Return the (x, y) coordinate for the center point of the cell that contains the specified text.  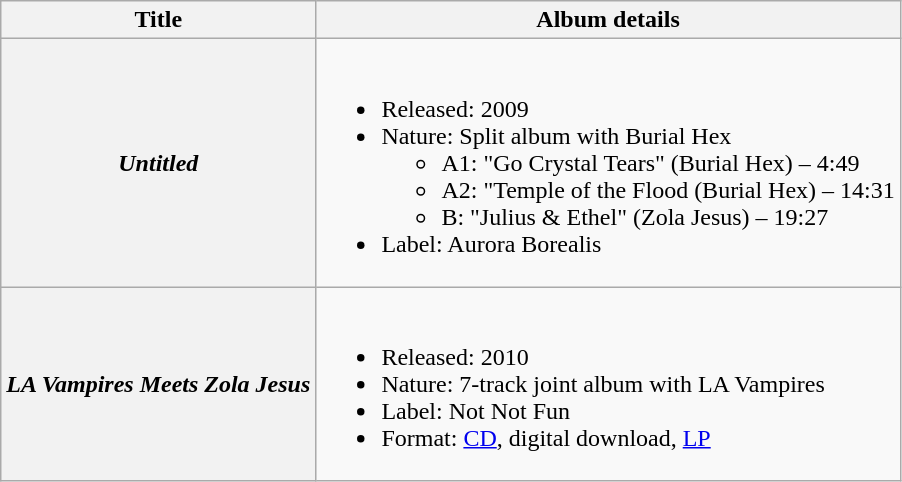
Released: 2010Nature: 7-track joint album with LA VampiresLabel: Not Not FunFormat: CD, digital download, LP (608, 384)
Album details (608, 20)
Untitled (158, 163)
LA Vampires Meets Zola Jesus (158, 384)
Title (158, 20)
